Capture the cell that displays the provided text and extract its [x, y] central coordinate. 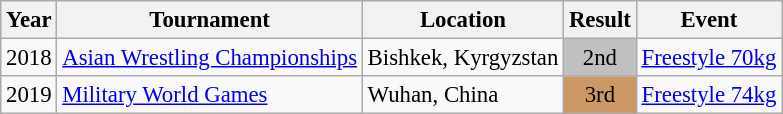
2019 [29, 95]
Freestyle 74kg [708, 95]
Year [29, 20]
Bishkek, Kyrgyzstan [462, 58]
2018 [29, 58]
Wuhan, China [462, 95]
Event [708, 20]
Result [600, 20]
Freestyle 70kg [708, 58]
Military World Games [210, 95]
Location [462, 20]
Tournament [210, 20]
2nd [600, 58]
Asian Wrestling Championships [210, 58]
3rd [600, 95]
